Determine the [x, y] coordinate at the center of the cell enclosing the given text.  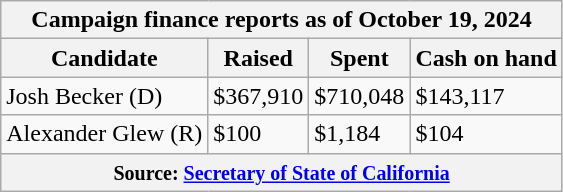
$367,910 [258, 96]
$100 [258, 134]
$710,048 [360, 96]
Campaign finance reports as of October 19, 2024 [282, 20]
Spent [360, 58]
Josh Becker (D) [104, 96]
$1,184 [360, 134]
$143,117 [486, 96]
Source: Secretary of State of California [282, 172]
$104 [486, 134]
Raised [258, 58]
Candidate [104, 58]
Alexander Glew (R) [104, 134]
Cash on hand [486, 58]
